For the text-containing cell, return its midpoint in (X, Y) coordinate format. 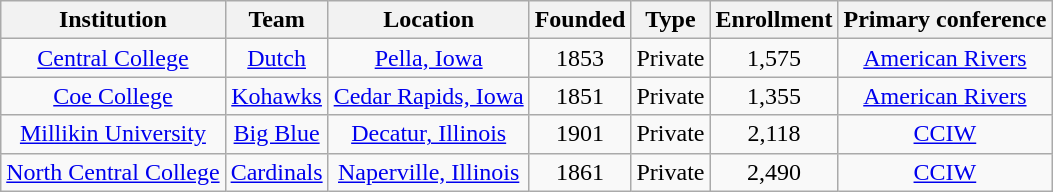
Cardinals (276, 172)
2,118 (774, 134)
Pella, Iowa (428, 58)
Institution (113, 20)
Founded (580, 20)
Team (276, 20)
North Central College (113, 172)
Primary conference (945, 20)
1851 (580, 96)
1853 (580, 58)
Millikin University (113, 134)
1861 (580, 172)
1,575 (774, 58)
1901 (580, 134)
Cedar Rapids, Iowa (428, 96)
2,490 (774, 172)
1,355 (774, 96)
Central College (113, 58)
Naperville, Illinois (428, 172)
Decatur, Illinois (428, 134)
Coe College (113, 96)
Type (670, 20)
Big Blue (276, 134)
Enrollment (774, 20)
Dutch (276, 58)
Kohawks (276, 96)
Location (428, 20)
